Capture the cell that displays the provided text and extract its [x, y] central coordinate. 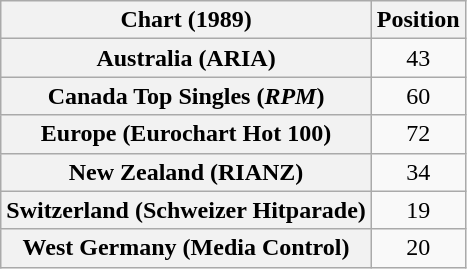
34 [418, 172]
20 [418, 248]
Europe (Eurochart Hot 100) [186, 134]
Position [418, 20]
72 [418, 134]
West Germany (Media Control) [186, 248]
Australia (ARIA) [186, 58]
60 [418, 96]
43 [418, 58]
New Zealand (RIANZ) [186, 172]
Chart (1989) [186, 20]
19 [418, 210]
Switzerland (Schweizer Hitparade) [186, 210]
Canada Top Singles (RPM) [186, 96]
